Identify which cell holds the provided text, then report its [X, Y] central coordinate. 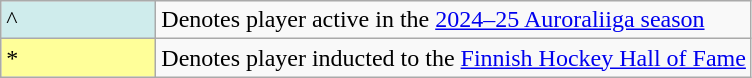
Denotes player inducted to the Finnish Hockey Hall of Fame [454, 58]
* [78, 58]
^ [78, 20]
Denotes player active in the 2024–25 Auroraliiga season [454, 20]
